From the cell containing the given text, extract its center point as [x, y] coordinate. 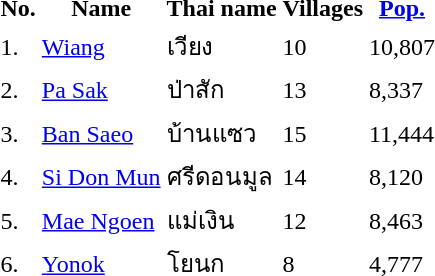
Wiang [101, 46]
Si Don Mun [101, 176]
ป่าสัก [222, 90]
ศรีดอนมูล [222, 176]
Mae Ngoen [101, 220]
Pa Sak [101, 90]
แม่เงิน [222, 220]
เวียง [222, 46]
บ้านแซว [222, 133]
15 [322, 133]
12 [322, 220]
Ban Saeo [101, 133]
10 [322, 46]
13 [322, 90]
14 [322, 176]
